Return the [x, y] coordinate for the center point of the cell that contains the specified text.  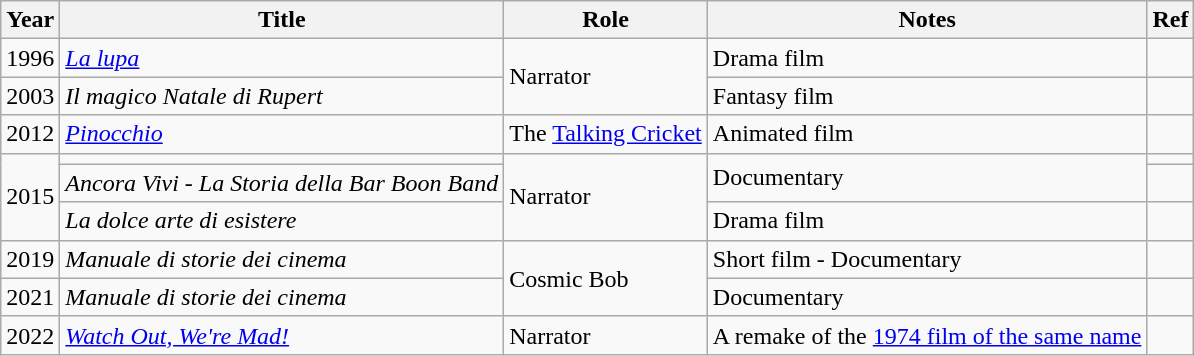
The Talking Cricket [606, 134]
Fantasy film [927, 96]
La lupa [282, 58]
Title [282, 20]
Ref [1170, 20]
Role [606, 20]
2022 [30, 335]
La dolce arte di esistere [282, 221]
2021 [30, 297]
2019 [30, 259]
Short film - Documentary [927, 259]
Il magico Natale di Rupert [282, 96]
Cosmic Bob [606, 278]
Year [30, 20]
Animated film [927, 134]
2003 [30, 96]
2015 [30, 196]
Pinocchio [282, 134]
A remake of the 1974 film of the same name [927, 335]
1996 [30, 58]
Ancora Vivi - La Storia della Bar Boon Band [282, 183]
Watch Out, We're Mad! [282, 335]
2012 [30, 134]
Notes [927, 20]
